Locate the cell with the specified text and output its [X, Y] center coordinate. 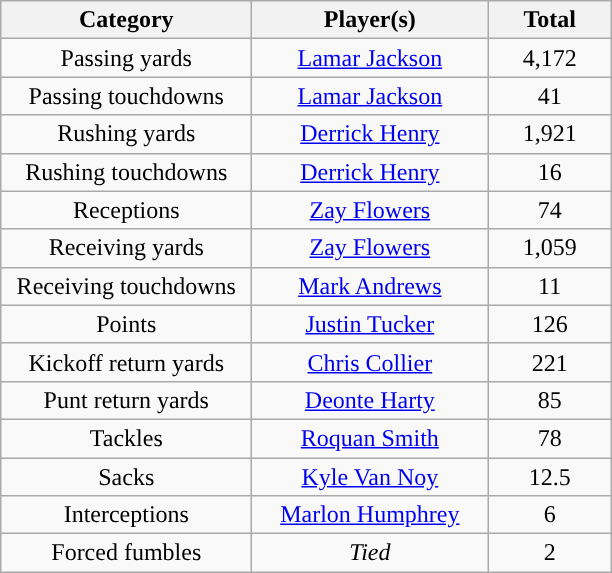
Category [126, 20]
Chris Collier [370, 362]
Passing yards [126, 58]
16 [550, 172]
74 [550, 210]
1,059 [550, 248]
11 [550, 286]
Total [550, 20]
Forced fumbles [126, 553]
6 [550, 515]
Marlon Humphrey [370, 515]
41 [550, 96]
Deonte Harty [370, 400]
Mark Andrews [370, 286]
78 [550, 438]
Kickoff return yards [126, 362]
Points [126, 324]
Interceptions [126, 515]
Player(s) [370, 20]
Receiving yards [126, 248]
Tackles [126, 438]
Kyle Van Noy [370, 477]
Punt return yards [126, 400]
Rushing touchdowns [126, 172]
Receiving touchdowns [126, 286]
1,921 [550, 134]
Passing touchdowns [126, 96]
Roquan Smith [370, 438]
2 [550, 553]
12.5 [550, 477]
85 [550, 400]
Tied [370, 553]
4,172 [550, 58]
Justin Tucker [370, 324]
Sacks [126, 477]
221 [550, 362]
126 [550, 324]
Rushing yards [126, 134]
Receptions [126, 210]
